Pinpoint the cell where the given text exists, returning its [X, Y] midpoint coordinate. 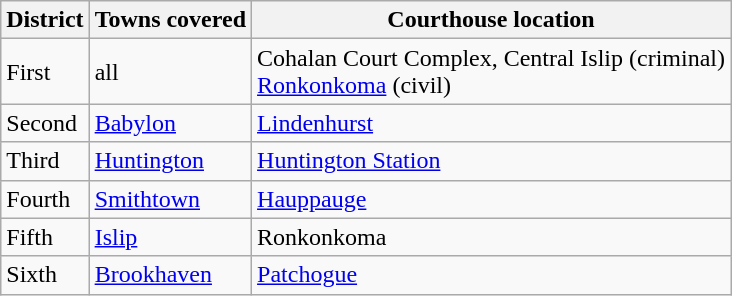
Patchogue [492, 275]
Brookhaven [170, 275]
Lindenhurst [492, 123]
Towns covered [170, 20]
Second [45, 123]
Cohalan Court Complex, Central Islip (criminal)Ronkonkoma (civil) [492, 72]
Hauppauge [492, 199]
Smithtown [170, 199]
District [45, 20]
Third [45, 161]
First [45, 72]
Babylon [170, 123]
Ronkonkoma [492, 237]
Fifth [45, 237]
Islip [170, 237]
all [170, 72]
Sixth [45, 275]
Huntington [170, 161]
Courthouse location [492, 20]
Huntington Station [492, 161]
Fourth [45, 199]
